Capture the cell that displays the provided text and extract its [X, Y] central coordinate. 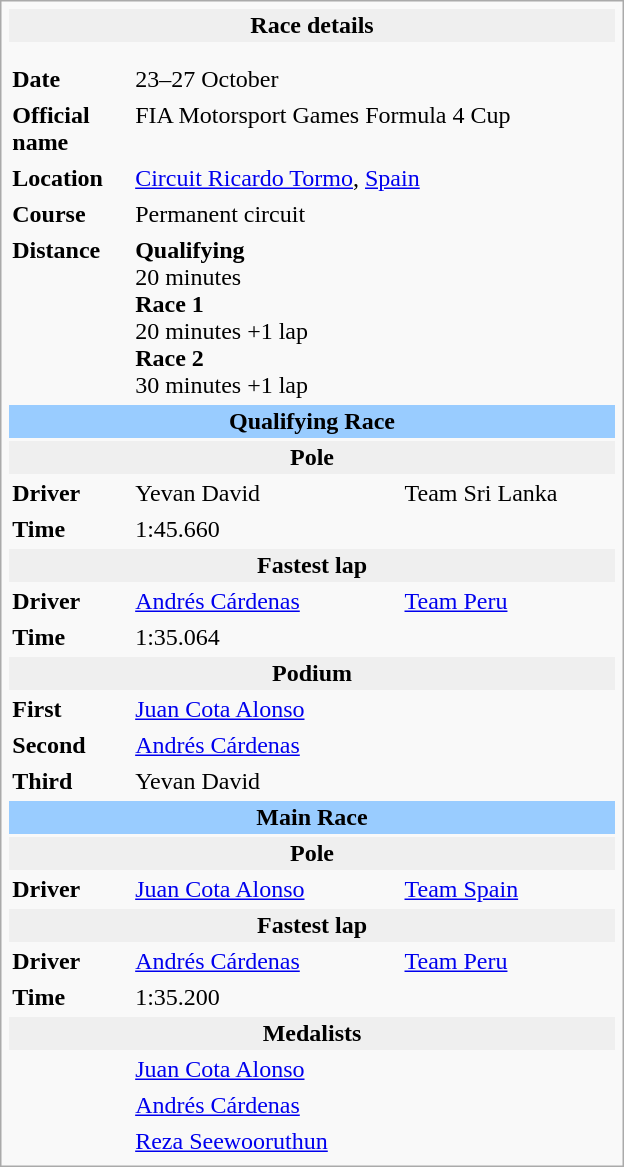
Permanent circuit [374, 214]
1:45.660 [374, 530]
Team Sri Lanka [508, 494]
Circuit Ricardo Tormo, Spain [374, 178]
Podium [312, 674]
Date [69, 80]
Reza Seewooruthun [265, 1142]
Official name [69, 129]
Location [69, 178]
Race details [312, 26]
Qualifying 20 minutesRace 120 minutes +1 lapRace 230 minutes +1 lap [374, 318]
Main Race [312, 818]
Course [69, 214]
Qualifying Race [312, 422]
1:35.064 [374, 638]
23–27 October [265, 80]
1:35.200 [374, 998]
Team Spain [508, 890]
Third [69, 782]
Distance [69, 318]
Medalists [312, 1034]
First [69, 710]
FIA Motorsport Games Formula 4 Cup [374, 129]
Second [69, 746]
